Capture the cell that displays the provided text and extract its [x, y] central coordinate. 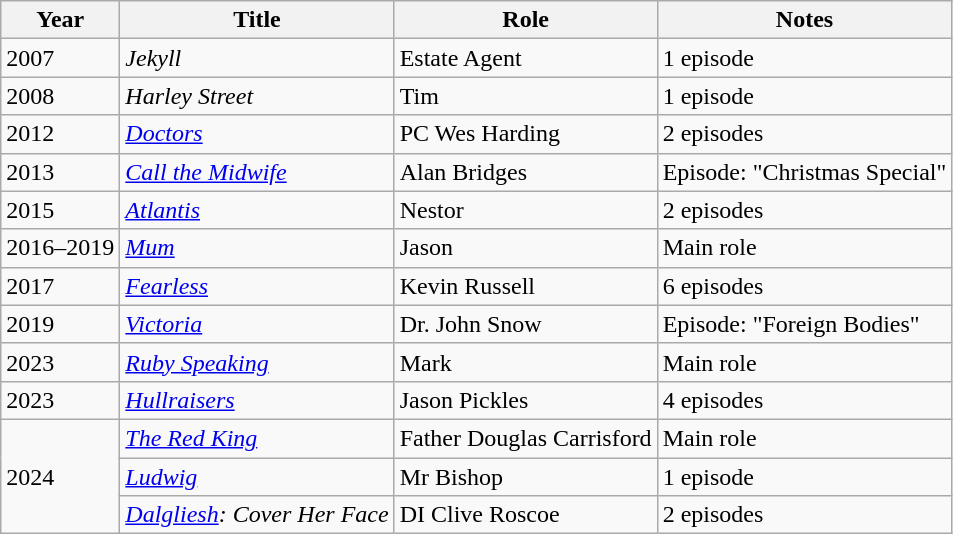
2015 [60, 210]
Jason Pickles [526, 400]
Episode: "Christmas Special" [804, 172]
2019 [60, 324]
6 episodes [804, 286]
2007 [60, 58]
Alan Bridges [526, 172]
2024 [60, 476]
2008 [60, 96]
Jason [526, 248]
The Red King [257, 438]
Atlantis [257, 210]
Mr Bishop [526, 477]
Dalgliesh: Cover Her Face [257, 515]
Harley Street [257, 96]
Mark [526, 362]
Jekyll [257, 58]
Ruby Speaking [257, 362]
Ludwig [257, 477]
PC Wes Harding [526, 134]
Doctors [257, 134]
Fearless [257, 286]
2012 [60, 134]
2013 [60, 172]
Estate Agent [526, 58]
Victoria [257, 324]
Hullraisers [257, 400]
4 episodes [804, 400]
Nestor [526, 210]
Role [526, 20]
Year [60, 20]
Episode: "Foreign Bodies" [804, 324]
Notes [804, 20]
Tim [526, 96]
Title [257, 20]
2016–2019 [60, 248]
Call the Midwife [257, 172]
2017 [60, 286]
DI Clive Roscoe [526, 515]
Kevin Russell [526, 286]
Father Douglas Carrisford [526, 438]
Dr. John Snow [526, 324]
Mum [257, 248]
